Locate the cell with the specified text and output its [X, Y] center coordinate. 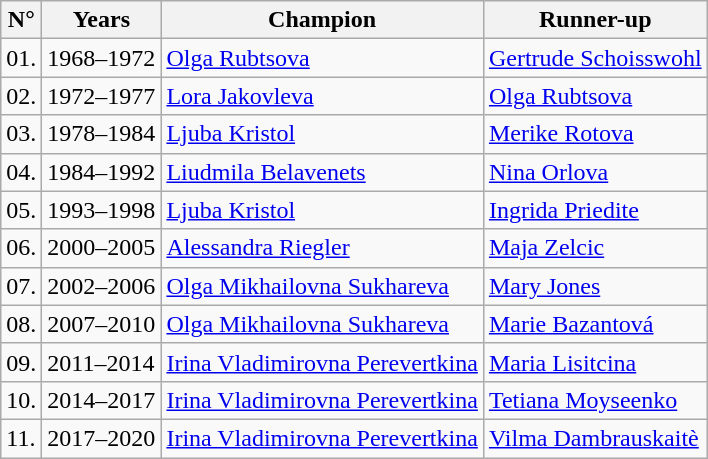
11. [22, 438]
09. [22, 362]
06. [22, 248]
1993–1998 [102, 210]
04. [22, 172]
Tetiana Moyseenko [595, 400]
2014–2017 [102, 400]
Years [102, 20]
1978–1984 [102, 134]
07. [22, 286]
2002–2006 [102, 286]
Nina Orlova [595, 172]
Alessandra Riegler [322, 248]
1972–1977 [102, 96]
10. [22, 400]
Runner-up [595, 20]
Mary Jones [595, 286]
05. [22, 210]
Merike Rotova [595, 134]
2000–2005 [102, 248]
03. [22, 134]
01. [22, 58]
Maria Lisitcina [595, 362]
Liudmila Belavenets [322, 172]
Marie Bazantová [595, 324]
2007–2010 [102, 324]
N° [22, 20]
Vilma Dambrauskaitè [595, 438]
Lora Jakovleva [322, 96]
Champion [322, 20]
Ingrida Priedite [595, 210]
02. [22, 96]
2011–2014 [102, 362]
1984–1992 [102, 172]
1968–1972 [102, 58]
Gertrude Schoisswohl [595, 58]
Maja Zelcic [595, 248]
2017–2020 [102, 438]
08. [22, 324]
